Pinpoint the cell where the given text exists, returning its (x, y) midpoint coordinate. 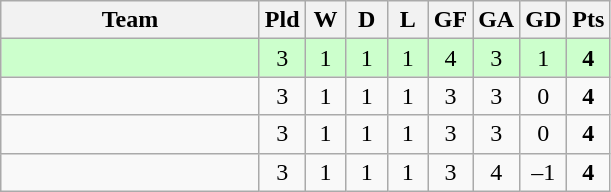
Team (130, 20)
GF (450, 20)
Pts (588, 20)
–1 (544, 172)
Pld (282, 20)
D (366, 20)
W (326, 20)
GD (544, 20)
GA (496, 20)
L (408, 20)
